Identify which cell holds the provided text, then report its [x, y] central coordinate. 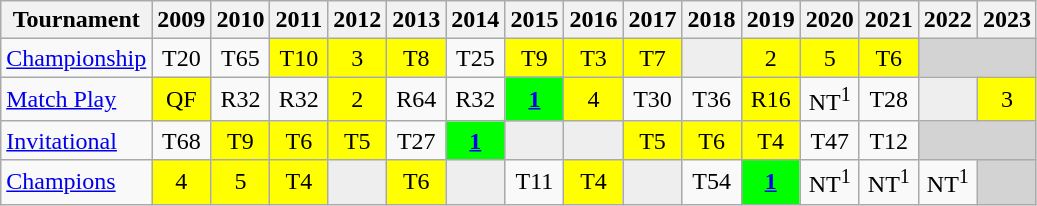
QF [182, 100]
T10 [299, 58]
2016 [594, 20]
T8 [416, 58]
T12 [888, 140]
2009 [182, 20]
T7 [652, 58]
2017 [652, 20]
T54 [712, 182]
T68 [182, 140]
Invitational [76, 140]
2018 [712, 20]
T3 [594, 58]
T28 [888, 100]
T11 [534, 182]
2014 [476, 20]
T20 [182, 58]
2013 [416, 20]
2012 [358, 20]
Match Play [76, 100]
T65 [240, 58]
2011 [299, 20]
Championship [76, 58]
T30 [652, 100]
2015 [534, 20]
2021 [888, 20]
2022 [948, 20]
T36 [712, 100]
Tournament [76, 20]
T27 [416, 140]
R16 [770, 100]
T47 [830, 140]
Champions [76, 182]
R64 [416, 100]
2010 [240, 20]
2019 [770, 20]
T25 [476, 58]
2023 [1006, 20]
2020 [830, 20]
